Locate the cell with the specified text and output its (x, y) center coordinate. 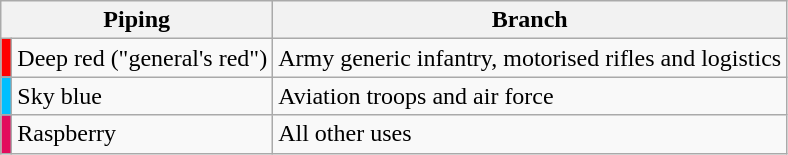
Army generic infantry, motorised rifles and logistics (530, 58)
Piping (137, 20)
Raspberry (142, 134)
Aviation troops and air force (530, 96)
Branch (530, 20)
Deep red ("general's red") (142, 58)
All other uses (530, 134)
Sky blue (142, 96)
